Search for the cell housing the specified text and yield its [X, Y] center coordinate. 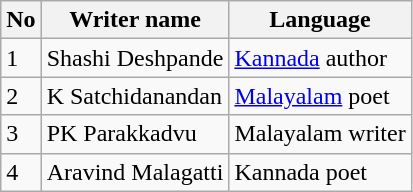
Malayalam writer [320, 134]
No [21, 20]
PK Parakkadvu [135, 134]
K Satchidanandan [135, 96]
4 [21, 172]
Kannada author [320, 58]
Language [320, 20]
Shashi Deshpande [135, 58]
3 [21, 134]
Aravind Malagatti [135, 172]
1 [21, 58]
Malayalam poet [320, 96]
Writer name [135, 20]
Kannada poet [320, 172]
2 [21, 96]
